Return [x, y] of the center of cell containing provided text 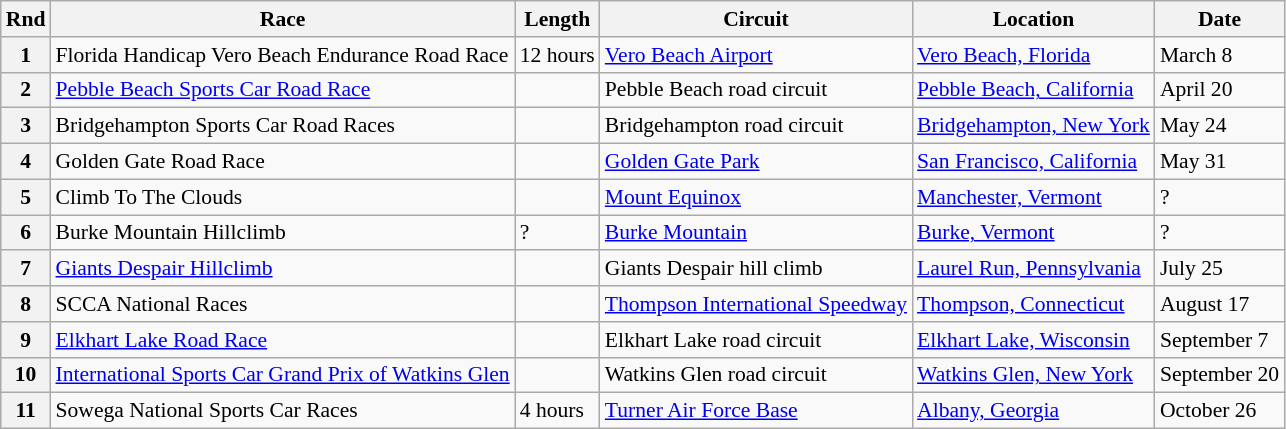
Elkhart Lake road circuit [756, 340]
Giants Despair hill climb [756, 269]
San Francisco, California [1034, 162]
July 25 [1220, 269]
SCCA National Races [282, 304]
Golden Gate Park [756, 162]
2 [26, 90]
Race [282, 19]
Laurel Run, Pennsylvania [1034, 269]
Manchester, Vermont [1034, 197]
9 [26, 340]
11 [26, 411]
Burke Mountain Hillclimb [282, 233]
Sowega National Sports Car Races [282, 411]
6 [26, 233]
Elkhart Lake Road Race [282, 340]
1 [26, 55]
5 [26, 197]
Bridgehampton road circuit [756, 126]
Pebble Beach, California [1034, 90]
Location [1034, 19]
Vero Beach, Florida [1034, 55]
May 31 [1220, 162]
Burke, Vermont [1034, 233]
Turner Air Force Base [756, 411]
Thompson, Connecticut [1034, 304]
May 24 [1220, 126]
7 [26, 269]
September 20 [1220, 375]
Bridgehampton Sports Car Road Races [282, 126]
September 7 [1220, 340]
Pebble Beach road circuit [756, 90]
International Sports Car Grand Prix of Watkins Glen [282, 375]
Pebble Beach Sports Car Road Race [282, 90]
April 20 [1220, 90]
Rnd [26, 19]
4 hours [558, 411]
Florida Handicap Vero Beach Endurance Road Race [282, 55]
Burke Mountain [756, 233]
12 hours [558, 55]
Mount Equinox [756, 197]
Vero Beach Airport [756, 55]
Thompson International Speedway [756, 304]
Watkins Glen road circuit [756, 375]
Length [558, 19]
Circuit [756, 19]
4 [26, 162]
8 [26, 304]
Albany, Georgia [1034, 411]
March 8 [1220, 55]
Giants Despair Hillclimb [282, 269]
Date [1220, 19]
Bridgehampton, New York [1034, 126]
Climb To The Clouds [282, 197]
Golden Gate Road Race [282, 162]
August 17 [1220, 304]
10 [26, 375]
3 [26, 126]
Watkins Glen, New York [1034, 375]
October 26 [1220, 411]
Elkhart Lake, Wisconsin [1034, 340]
